Return the [X, Y] coordinate for the center point of the cell that contains the specified text.  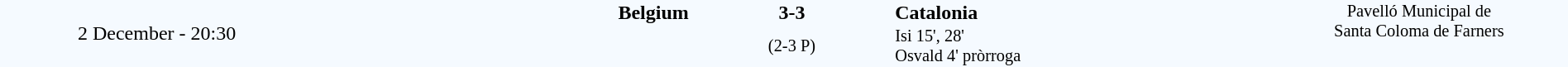
Belgium [501, 12]
Pavelló Municipal de Santa Coloma de Farners [1419, 33]
3-3 [791, 12]
Isi 15', 28'Osvald 4' pròrroga [1082, 46]
Catalonia [1082, 12]
2 December - 20:30 [157, 33]
(2-3 P) [791, 46]
